For the text-containing cell, return its midpoint in [x, y] coordinate format. 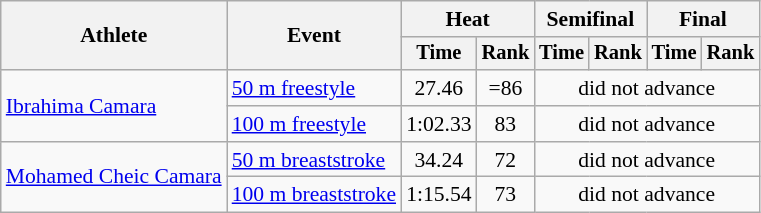
1:15.54 [438, 195]
Semifinal [590, 19]
Event [314, 36]
100 m freestyle [314, 124]
100 m breaststroke [314, 195]
Ibrahima Camara [114, 106]
27.46 [438, 88]
=86 [506, 88]
1:02.33 [438, 124]
Heat [468, 19]
Final [703, 19]
34.24 [438, 160]
Athlete [114, 36]
73 [506, 195]
Mohamed Cheic Camara [114, 178]
50 m freestyle [314, 88]
83 [506, 124]
50 m breaststroke [314, 160]
72 [506, 160]
